Identify which cell holds the provided text, then report its (x, y) central coordinate. 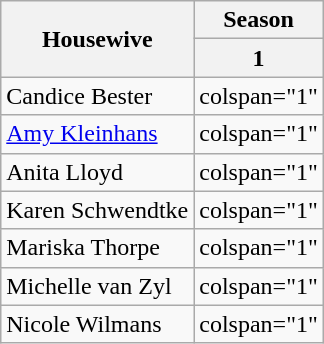
Nicole Wilmans (98, 324)
Housewive (98, 39)
1 (259, 58)
Season (259, 20)
Karen Schwendtke (98, 210)
Candice Bester (98, 96)
Amy Kleinhans (98, 134)
Mariska Thorpe (98, 248)
Anita Lloyd (98, 172)
Michelle van Zyl (98, 286)
